Determine the (x, y) coordinate at the center of the cell enclosing the given text.  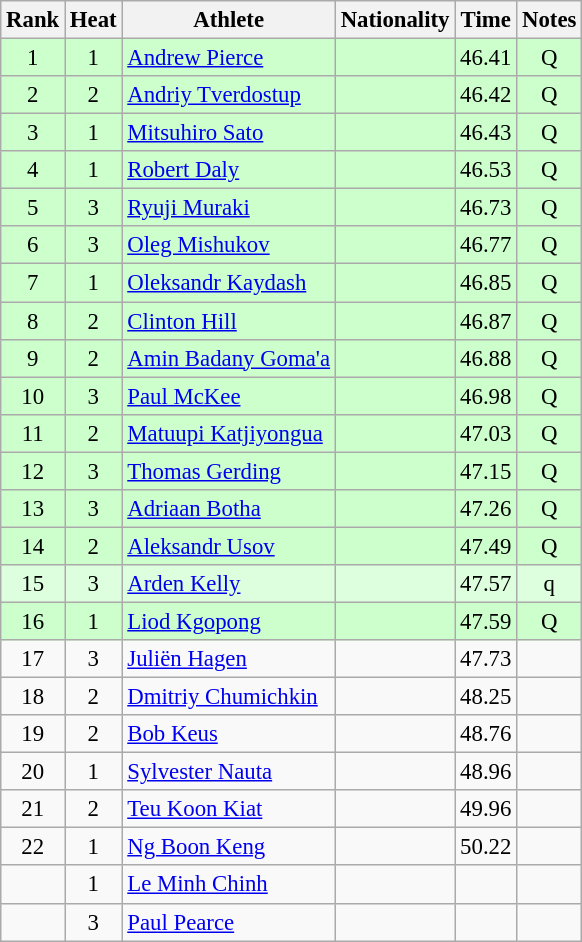
48.76 (486, 734)
12 (33, 471)
46.98 (486, 396)
14 (33, 546)
46.77 (486, 245)
Oleg Mishukov (228, 245)
50.22 (486, 847)
Ng Boon Keng (228, 847)
46.43 (486, 133)
Amin Badany Goma'a (228, 358)
Teu Koon Kiat (228, 809)
7 (33, 283)
46.87 (486, 321)
10 (33, 396)
Rank (33, 20)
Le Minh Chinh (228, 885)
47.57 (486, 584)
17 (33, 659)
18 (33, 697)
48.25 (486, 697)
Thomas Gerding (228, 471)
49.96 (486, 809)
Adriaan Botha (228, 509)
4 (33, 170)
5 (33, 208)
15 (33, 584)
48.96 (486, 772)
47.73 (486, 659)
47.49 (486, 546)
Andrew Pierce (228, 58)
Arden Kelly (228, 584)
Robert Daly (228, 170)
Matuupi Katjiyongua (228, 433)
Clinton Hill (228, 321)
46.85 (486, 283)
19 (33, 734)
13 (33, 509)
20 (33, 772)
46.88 (486, 358)
47.26 (486, 509)
46.53 (486, 170)
Paul Pearce (228, 922)
Nationality (394, 20)
8 (33, 321)
21 (33, 809)
Aleksandr Usov (228, 546)
Heat (94, 20)
Bob Keus (228, 734)
Time (486, 20)
46.41 (486, 58)
Liod Kgopong (228, 621)
Notes (550, 20)
Athlete (228, 20)
16 (33, 621)
Sylvester Nauta (228, 772)
Mitsuhiro Sato (228, 133)
Ryuji Muraki (228, 208)
Oleksandr Kaydash (228, 283)
46.73 (486, 208)
Juliën Hagen (228, 659)
47.03 (486, 433)
47.59 (486, 621)
q (550, 584)
11 (33, 433)
9 (33, 358)
Andriy Tverdostup (228, 95)
46.42 (486, 95)
Dmitriy Chumichkin (228, 697)
6 (33, 245)
22 (33, 847)
Paul McKee (228, 396)
47.15 (486, 471)
